Locate the cell with the specified text and output its (X, Y) center coordinate. 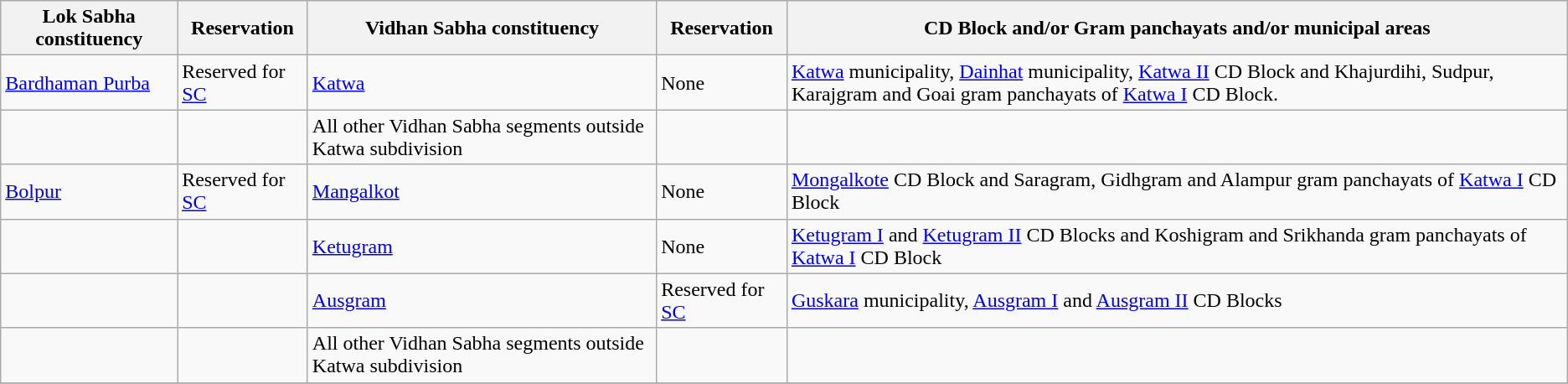
Katwa (482, 82)
Ausgram (482, 300)
Mangalkot (482, 191)
Vidhan Sabha constituency (482, 29)
Mongalkote CD Block and Saragram, Gidhgram and Alampur gram panchayats of Katwa I CD Block (1177, 191)
Ketugram I and Ketugram II CD Blocks and Koshigram and Srikhanda gram panchayats of Katwa I CD Block (1177, 246)
Bardhaman Purba (89, 82)
Bolpur (89, 191)
Ketugram (482, 246)
Guskara municipality, Ausgram I and Ausgram II CD Blocks (1177, 300)
Katwa municipality, Dainhat municipality, Katwa II CD Block and Khajurdihi, Sudpur, Karajgram and Goai gram panchayats of Katwa I CD Block. (1177, 82)
Lok Sabha constituency (89, 29)
CD Block and/or Gram panchayats and/or municipal areas (1177, 29)
